Return [x, y] of the center of cell containing provided text 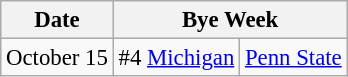
October 15 [57, 58]
#4 Michigan [176, 58]
Bye Week [230, 20]
Date [57, 20]
Penn State [294, 58]
